Return (X, Y) of the center of cell containing provided text 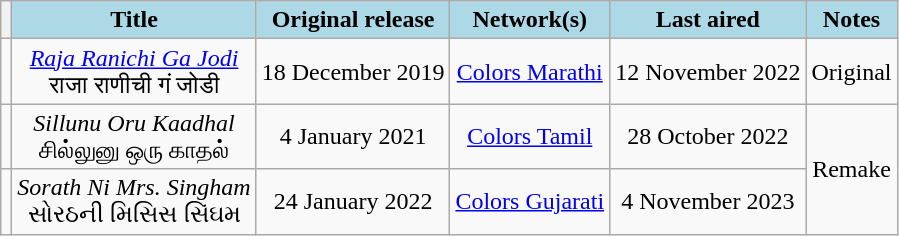
Colors Tamil (530, 136)
Title (134, 20)
Original (852, 72)
18 December 2019 (353, 72)
Remake (852, 169)
24 January 2022 (353, 202)
Colors Marathi (530, 72)
Last aired (708, 20)
Raja Ranichi Ga Jodi राजा राणीची गं जोडी (134, 72)
Network(s) (530, 20)
4 January 2021 (353, 136)
4 November 2023 (708, 202)
Original release (353, 20)
12 November 2022 (708, 72)
Sorath Ni Mrs. Singham સોરઠની મિસિસ સિંઘમ (134, 202)
28 October 2022 (708, 136)
Sillunu Oru Kaadhal சில்லுனு ஒரு காதல் (134, 136)
Notes (852, 20)
Colors Gujarati (530, 202)
